Locate the cell with the specified text and output its [X, Y] center coordinate. 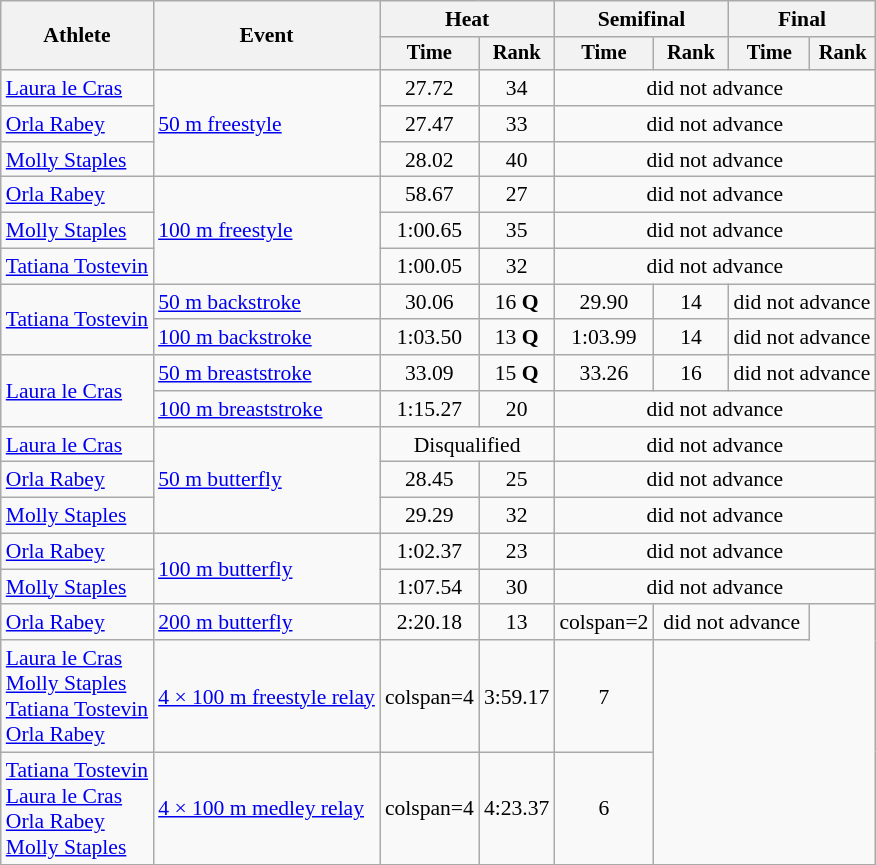
25 [516, 480]
13 Q [516, 338]
1:00.05 [430, 267]
Semifinal [641, 19]
28.45 [430, 480]
16 [690, 373]
1:03.50 [430, 338]
Tatiana TostevinLaura le CrasOrla RabeyMolly Staples [77, 809]
100 m breaststroke [266, 409]
Final [802, 19]
1:03.99 [604, 338]
27.47 [430, 124]
6 [604, 809]
4 × 100 m medley relay [266, 809]
29.90 [604, 302]
50 m backstroke [266, 302]
1:15.27 [430, 409]
28.02 [430, 160]
2:20.18 [430, 623]
Event [266, 36]
35 [516, 231]
7 [604, 696]
100 m butterfly [266, 570]
58.67 [430, 195]
100 m backstroke [266, 338]
1:02.37 [430, 552]
33.26 [604, 373]
Disqualified [468, 445]
27 [516, 195]
4 × 100 m freestyle relay [266, 696]
20 [516, 409]
23 [516, 552]
30.06 [430, 302]
Heat [468, 19]
200 m butterfly [266, 623]
13 [516, 623]
29.29 [430, 516]
50 m butterfly [266, 480]
Athlete [77, 36]
3:59.17 [516, 696]
33 [516, 124]
1:07.54 [430, 587]
15 Q [516, 373]
1:00.65 [430, 231]
Laura le CrasMolly StaplesTatiana TostevinOrla Rabey [77, 696]
50 m freestyle [266, 124]
27.72 [430, 88]
colspan=2 [604, 623]
16 Q [516, 302]
4:23.37 [516, 809]
33.09 [430, 373]
100 m freestyle [266, 230]
50 m breaststroke [266, 373]
40 [516, 160]
34 [516, 88]
30 [516, 587]
